Return [X, Y] of the center of cell containing provided text 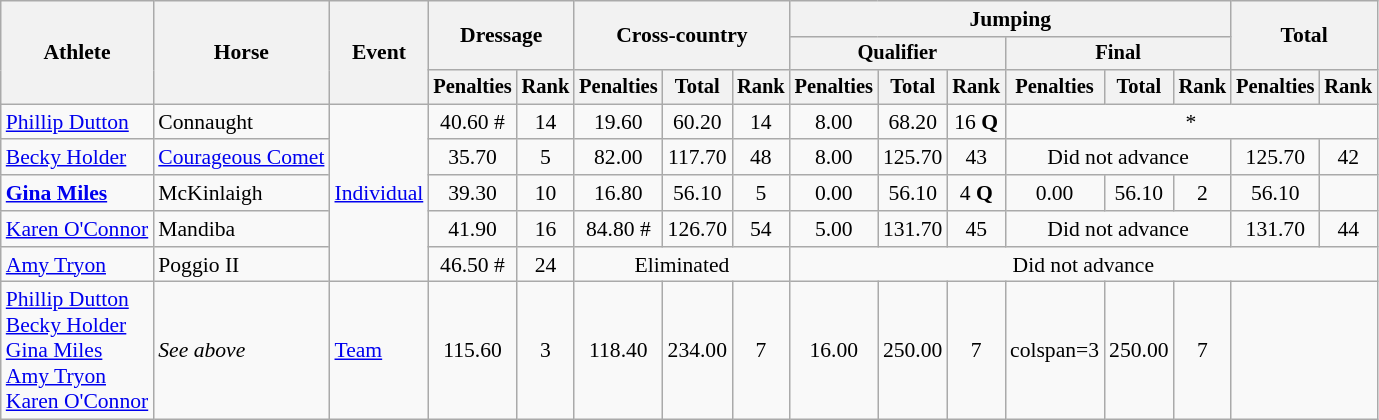
Dressage [501, 36]
45 [976, 229]
Mandiba [241, 229]
54 [761, 229]
Amy Tryon [78, 265]
Event [378, 52]
Horse [241, 52]
5.00 [834, 229]
48 [761, 158]
2 [1203, 193]
Final [1118, 54]
colspan=3 [1054, 351]
Poggio II [241, 265]
42 [1348, 158]
43 [976, 158]
Individual [378, 193]
118.40 [618, 351]
117.70 [698, 158]
60.20 [698, 122]
115.60 [472, 351]
46.50 # [472, 265]
Phillip DuttonBecky HolderGina MilesAmy TryonKaren O'Connor [78, 351]
Courageous Comet [241, 158]
Team [378, 351]
Gina Miles [78, 193]
16.00 [834, 351]
16 [546, 229]
16.80 [618, 193]
Becky Holder [78, 158]
Qualifier [898, 54]
Cross-country [682, 36]
41.90 [472, 229]
82.00 [618, 158]
19.60 [618, 122]
* [1191, 122]
39.30 [472, 193]
35.70 [472, 158]
84.80 # [618, 229]
4 Q [976, 193]
Athlete [78, 52]
68.20 [912, 122]
Jumping [1011, 19]
See above [241, 351]
10 [546, 193]
McKinlaigh [241, 193]
24 [546, 265]
Karen O'Connor [78, 229]
16 Q [976, 122]
Phillip Dutton [78, 122]
126.70 [698, 229]
3 [546, 351]
Connaught [241, 122]
Eliminated [682, 265]
234.00 [698, 351]
44 [1348, 229]
40.60 # [472, 122]
